Provide the [x, y] coordinate of the cell's center where the given text is located.  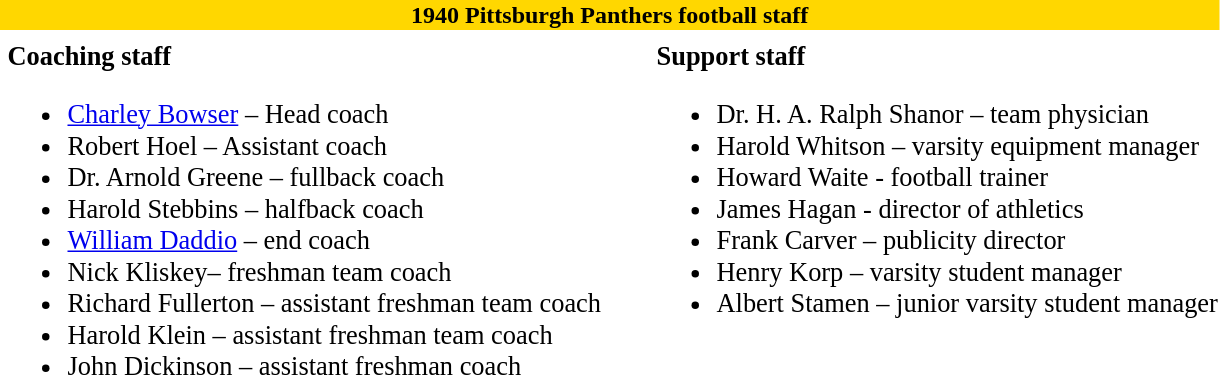
1940 Pittsburgh Panthers football staff [610, 15]
